Capture the cell that displays the provided text and extract its [x, y] central coordinate. 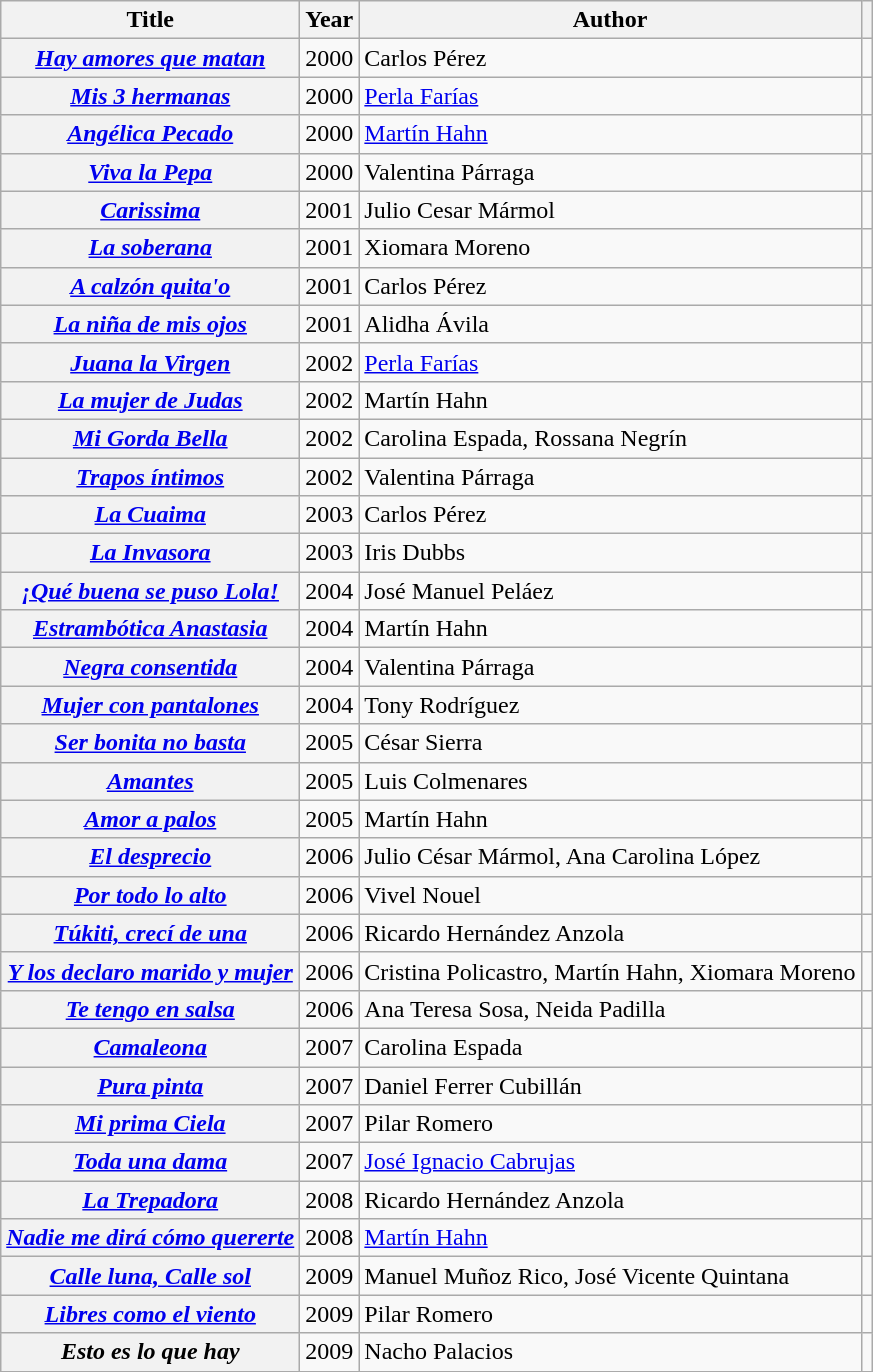
Nadie me dirá cómo quererte [150, 1238]
La niña de mis ojos [150, 324]
Túkiti, crecí de una [150, 933]
La Trepadora [150, 1200]
Nacho Palacios [610, 1352]
Mi Gorda Bella [150, 438]
Mujer con pantalones [150, 705]
Juana la Virgen [150, 362]
Te tengo en salsa [150, 1009]
Angélica Pecado [150, 134]
Julio César Mármol, Ana Carolina López [610, 857]
Camaleona [150, 1047]
Viva la Pepa [150, 172]
Estrambótica Anastasia [150, 629]
Daniel Ferrer Cubillán [610, 1085]
Alidha Ávila [610, 324]
Amor a palos [150, 819]
Ser bonita no basta [150, 743]
José Ignacio Cabrujas [610, 1162]
César Sierra [610, 743]
Negra consentida [150, 667]
Toda una dama [150, 1162]
Por todo lo alto [150, 895]
Amantes [150, 781]
Cristina Policastro, Martín Hahn, Xiomara Moreno [610, 971]
Manuel Muñoz Rico, José Vicente Quintana [610, 1276]
Tony Rodríguez [610, 705]
Author [610, 20]
Vivel Nouel [610, 895]
Luis Colmenares [610, 781]
Carissima [150, 210]
Carolina Espada [610, 1047]
Esto es lo que hay [150, 1352]
La Cuaima [150, 515]
José Manuel Peláez [610, 591]
Libres como el viento [150, 1314]
Mi prima Ciela [150, 1124]
Xiomara Moreno [610, 248]
Pura pinta [150, 1085]
La soberana [150, 248]
Ana Teresa Sosa, Neida Padilla [610, 1009]
Title [150, 20]
A calzón quita'o [150, 286]
La Invasora [150, 553]
Calle luna, Calle sol [150, 1276]
Mis 3 hermanas [150, 96]
La mujer de Judas [150, 400]
El desprecio [150, 857]
Trapos íntimos [150, 477]
¡Qué buena se puso Lola! [150, 591]
Y los declaro marido y mujer [150, 971]
Iris Dubbs [610, 553]
Hay amores que matan [150, 58]
Julio Cesar Mármol [610, 210]
Year [330, 20]
Carolina Espada, Rossana Negrín [610, 438]
